Find where the given text appears and provide that cell's center as [x, y] coordinate. 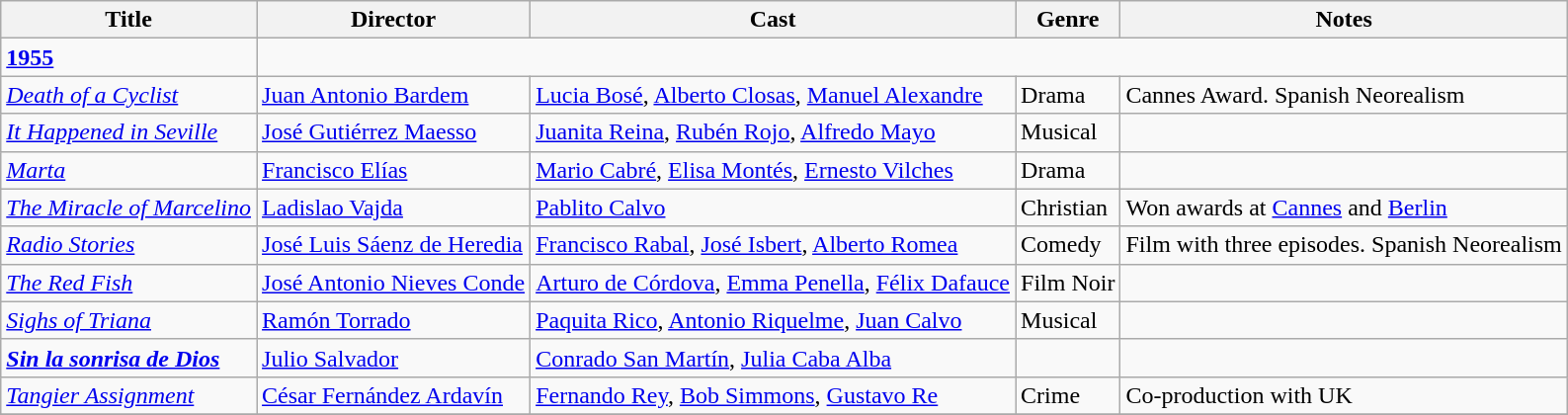
Death of a Cyclist [128, 95]
Tangier Assignment [128, 395]
Juanita Reina, Rubén Rojo, Alfredo Mayo [773, 132]
César Fernández Ardavín [393, 395]
Paquita Rico, Antonio Riquelme, Juan Calvo [773, 320]
Julio Salvador [393, 358]
Sin la sonrisa de Dios [128, 358]
Conrado San Martín, Julia Caba Alba [773, 358]
Film with three episodes. Spanish Neorealism [1344, 245]
Christian [1068, 207]
Radio Stories [128, 245]
Co-production with UK [1344, 395]
It Happened in Seville [128, 132]
The Miracle of Marcelino [128, 207]
Fernando Rey, Bob Simmons, Gustavo Re [773, 395]
Arturo de Córdova, Emma Penella, Félix Dafauce [773, 283]
José Luis Sáenz de Heredia [393, 245]
Won awards at Cannes and Berlin [1344, 207]
Francisco Rabal, José Isbert, Alberto Romea [773, 245]
Juan Antonio Bardem [393, 95]
Pablito Calvo [773, 207]
José Antonio Nieves Conde [393, 283]
Director [393, 20]
Ladislao Vajda [393, 207]
Genre [1068, 20]
Ramón Torrado [393, 320]
Comedy [1068, 245]
Crime [1068, 395]
Cannes Award. Spanish Neorealism [1344, 95]
1955 [128, 57]
Marta [128, 170]
Film Noir [1068, 283]
Mario Cabré, Elisa Montés, Ernesto Vilches [773, 170]
José Gutiérrez Maesso [393, 132]
Francisco Elías [393, 170]
Notes [1344, 20]
Cast [773, 20]
Sighs of Triana [128, 320]
The Red Fish [128, 283]
Lucia Bosé, Alberto Closas, Manuel Alexandre [773, 95]
Title [128, 20]
